Determine the (X, Y) coordinate at the center of the cell enclosing the given text.  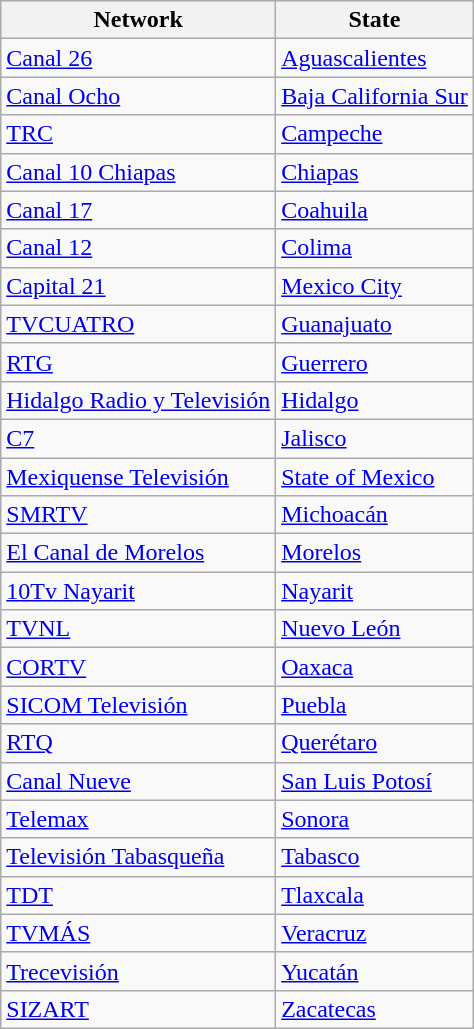
Canal 12 (138, 248)
State of Mexico (375, 477)
SIZART (138, 1009)
Veracruz (375, 933)
Canal Ocho (138, 96)
Tlaxcala (375, 895)
Televisión Tabasqueña (138, 857)
TRC (138, 134)
10Tv Nayarit (138, 591)
Guerrero (375, 362)
Campeche (375, 134)
Canal 10 Chiapas (138, 172)
RTG (138, 362)
Network (138, 20)
Mexiquense Televisión (138, 477)
TDT (138, 895)
C7 (138, 438)
Morelos (375, 553)
TVMÁS (138, 933)
Michoacán (375, 515)
RTQ (138, 743)
Canal 26 (138, 58)
Telemax (138, 819)
Guanajuato (375, 324)
Jalisco (375, 438)
Mexico City (375, 286)
Puebla (375, 705)
El Canal de Morelos (138, 553)
Capital 21 (138, 286)
Nuevo León (375, 629)
Trecevisión (138, 971)
Oaxaca (375, 667)
SMRTV (138, 515)
CORTV (138, 667)
Yucatán (375, 971)
Nayarit (375, 591)
Tabasco (375, 857)
Baja California Sur (375, 96)
Hidalgo Radio y Televisión (138, 400)
Querétaro (375, 743)
Hidalgo (375, 400)
Canal 17 (138, 210)
Coahuila (375, 210)
Aguascalientes (375, 58)
TVNL (138, 629)
SICOM Televisión (138, 705)
Zacatecas (375, 1009)
Sonora (375, 819)
TVCUATRO (138, 324)
Chiapas (375, 172)
State (375, 20)
Canal Nueve (138, 781)
Colima (375, 248)
San Luis Potosí (375, 781)
